Pinpoint the cell where the given text exists, returning its [X, Y] midpoint coordinate. 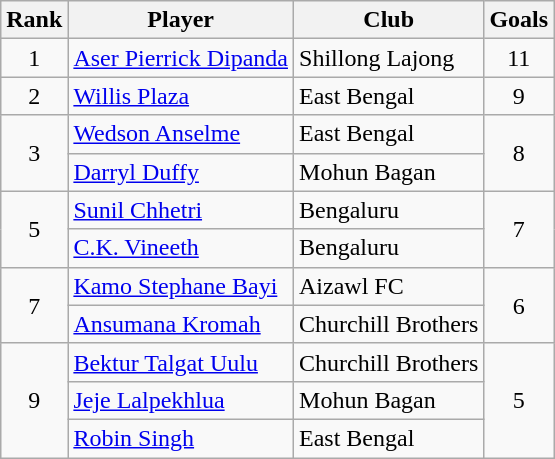
Goals [519, 20]
C.K. Vineeth [181, 248]
8 [519, 153]
Willis Plaza [181, 96]
Rank [34, 20]
Shillong Lajong [389, 58]
Robin Singh [181, 438]
11 [519, 58]
Darryl Duffy [181, 172]
Bektur Talgat Uulu [181, 362]
1 [34, 58]
Jeje Lalpekhlua [181, 400]
6 [519, 305]
Wedson Anselme [181, 134]
Sunil Chhetri [181, 210]
Kamo Stephane Bayi [181, 286]
2 [34, 96]
Aser Pierrick Dipanda [181, 58]
3 [34, 153]
Ansumana Kromah [181, 324]
Aizawl FC [389, 286]
Club [389, 20]
Player [181, 20]
